Pinpoint the cell where the given text exists, returning its [x, y] midpoint coordinate. 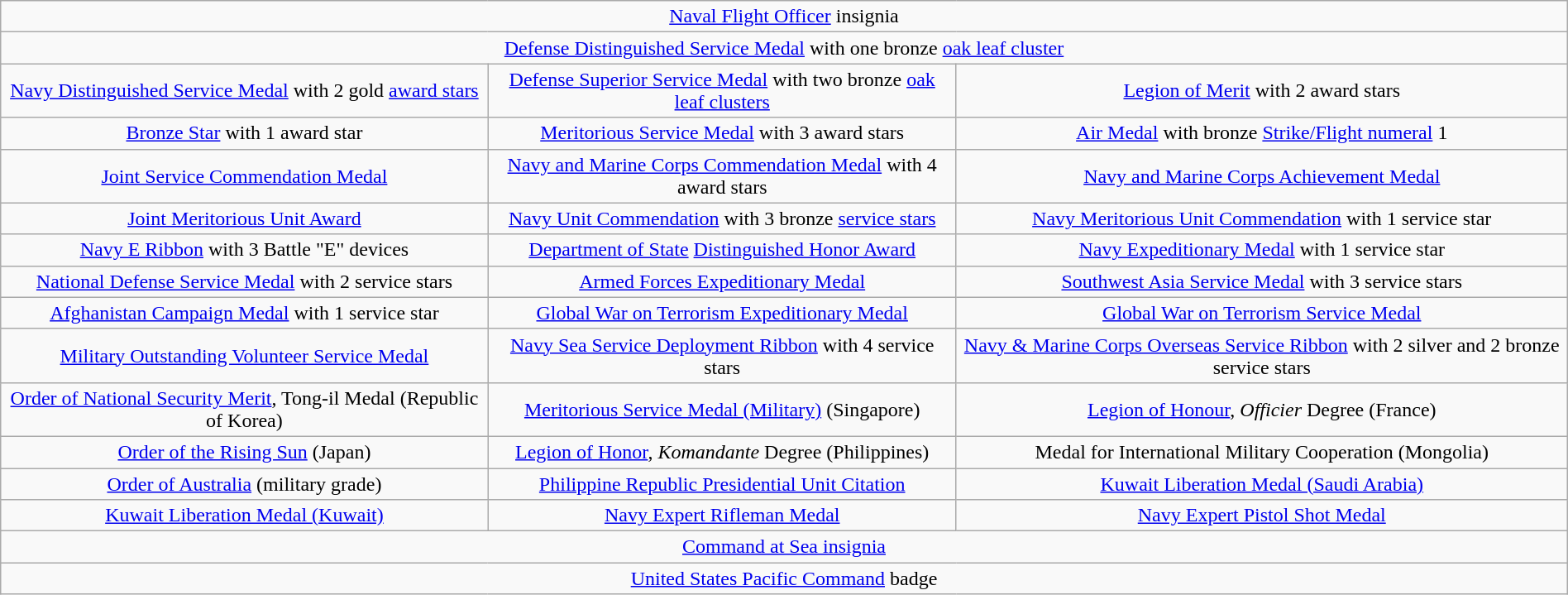
Navy Expeditionary Medal with 1 service star [1262, 250]
Navy Meritorious Unit Commendation with 1 service star [1262, 218]
Navy Unit Commendation with 3 bronze service stars [722, 218]
United States Pacific Command badge [784, 578]
National Defense Service Medal with 2 service stars [245, 281]
Department of State Distinguished Honor Award [722, 250]
Philippine Republic Presidential Unit Citation [722, 484]
Navy Distinguished Service Medal with 2 gold award stars [245, 91]
Global War on Terrorism Service Medal [1262, 313]
Command at Sea insignia [784, 547]
Global War on Terrorism Expeditionary Medal [722, 313]
Defense Superior Service Medal with two bronze oak leaf clusters [722, 91]
Air Medal with bronze Strike/Flight numeral 1 [1262, 133]
Kuwait Liberation Medal (Kuwait) [245, 516]
Meritorious Service Medal with 3 award stars [722, 133]
Navy & Marine Corps Overseas Service Ribbon with 2 silver and 2 bronze service stars [1262, 356]
Joint Meritorious Unit Award [245, 218]
Southwest Asia Service Medal with 3 service stars [1262, 281]
Navy Expert Pistol Shot Medal [1262, 516]
Navy and Marine Corps Commendation Medal with 4 award stars [722, 175]
Kuwait Liberation Medal (Saudi Arabia) [1262, 484]
Navy E Ribbon with 3 Battle "E" devices [245, 250]
Military Outstanding Volunteer Service Medal [245, 356]
Order of National Security Merit, Tong-il Medal (Republic of Korea) [245, 409]
Joint Service Commendation Medal [245, 175]
Order of Australia (military grade) [245, 484]
Navy and Marine Corps Achievement Medal [1262, 175]
Bronze Star with 1 award star [245, 133]
Legion of Honour, Officier Degree (France) [1262, 409]
Afghanistan Campaign Medal with 1 service star [245, 313]
Armed Forces Expeditionary Medal [722, 281]
Legion of Honor, Komandante Degree (Philippines) [722, 452]
Navy Sea Service Deployment Ribbon with 4 service stars [722, 356]
Medal for International Military Cooperation (Mongolia) [1262, 452]
Meritorious Service Medal (Military) (Singapore) [722, 409]
Navy Expert Rifleman Medal [722, 516]
Naval Flight Officer insignia [784, 17]
Order of the Rising Sun (Japan) [245, 452]
Legion of Merit with 2 award stars [1262, 91]
Defense Distinguished Service Medal with one bronze oak leaf cluster [784, 48]
